Capture the cell that displays the provided text and extract its (X, Y) central coordinate. 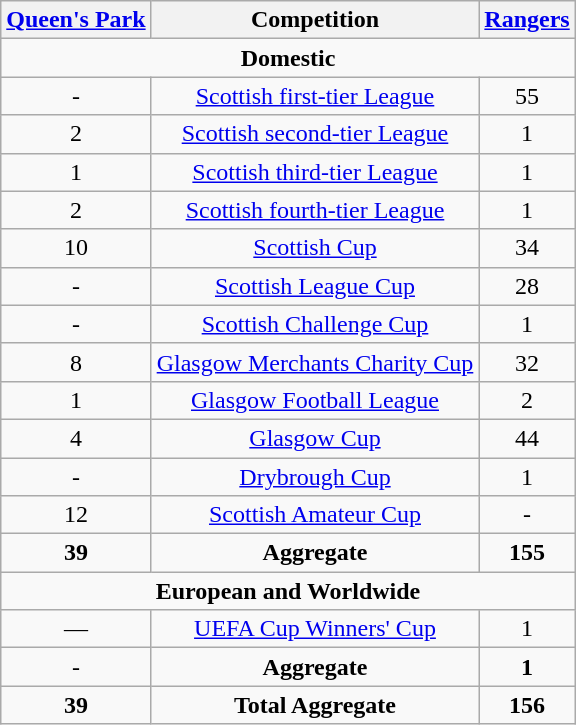
34 (527, 248)
Domestic (288, 58)
10 (76, 248)
4 (76, 438)
155 (527, 553)
28 (527, 286)
55 (527, 96)
156 (527, 705)
Scottish second-tier League (315, 134)
Rangers (527, 20)
12 (76, 515)
Scottish Challenge Cup (315, 324)
Total Aggregate (315, 705)
32 (527, 362)
8 (76, 362)
Glasgow Cup (315, 438)
Scottish League Cup (315, 286)
Scottish third-tier League (315, 172)
Glasgow Football League (315, 400)
Scottish Cup (315, 248)
Drybrough Cup (315, 477)
Competition (315, 20)
Scottish first-tier League (315, 96)
UEFA Cup Winners' Cup (315, 629)
— (76, 629)
Queen's Park (76, 20)
Scottish fourth-tier League (315, 210)
European and Worldwide (288, 591)
44 (527, 438)
Glasgow Merchants Charity Cup (315, 362)
Scottish Amateur Cup (315, 515)
